Detect which cell encompasses the target text, then output its (x, y) center coordinate. 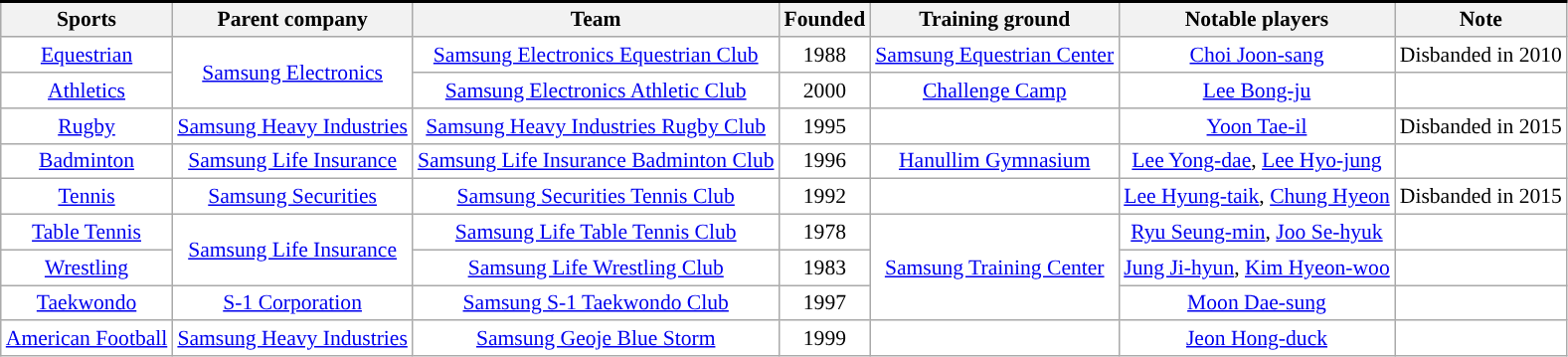
1992 (825, 197)
Challenge Camp (994, 90)
1983 (825, 268)
Samsung Electronics (292, 74)
Rugby (87, 126)
Samsung S-1 Taekwondo Club (597, 303)
Lee Bong-ju (1257, 90)
Moon Dae-sung (1257, 303)
Parent company (292, 19)
Founded (825, 19)
Lee Hyung-taik, Chung Hyeon (1257, 197)
Note (1481, 19)
1988 (825, 56)
1997 (825, 303)
Samsung Electronics Equestrian Club (597, 56)
Samsung Life Insurance Badminton Club (597, 161)
Table Tennis (87, 233)
Samsung Life Wrestling Club (597, 268)
Wrestling (87, 268)
S-1 Corporation (292, 303)
Samsung Life Table Tennis Club (597, 233)
Samsung Geoje Blue Storm (597, 339)
Tennis (87, 197)
Badminton (87, 161)
1999 (825, 339)
Team (597, 19)
Samsung Heavy Industries Rugby Club (597, 126)
1978 (825, 233)
Samsung Training Center (994, 268)
Taekwondo (87, 303)
Disbanded in 2010 (1481, 56)
1996 (825, 161)
Samsung Securities Tennis Club (597, 197)
Athletics (87, 90)
Lee Yong-dae, Lee Hyo-jung (1257, 161)
Ryu Seung-min, Joo Se-hyuk (1257, 233)
American Football (87, 339)
2000 (825, 90)
Samsung Securities (292, 197)
Training ground (994, 19)
Equestrian (87, 56)
1995 (825, 126)
Notable players (1257, 19)
Choi Joon-sang (1257, 56)
Samsung Electronics Athletic Club (597, 90)
Jung Ji-hyun, Kim Hyeon-woo (1257, 268)
Jeon Hong-duck (1257, 339)
Samsung Equestrian Center (994, 56)
Hanullim Gymnasium (994, 161)
Sports (87, 19)
Yoon Tae-il (1257, 126)
